Extract the (x, y) coordinate from the center of the cell holding the provided text.  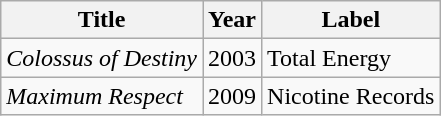
Nicotine Records (351, 96)
2003 (232, 58)
Title (102, 20)
Maximum Respect (102, 96)
Year (232, 20)
2009 (232, 96)
Total Energy (351, 58)
Label (351, 20)
Colossus of Destiny (102, 58)
